Return [x, y] of the center of cell containing provided text 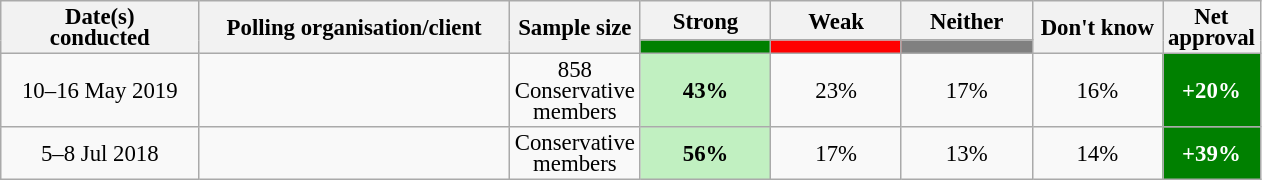
43% [706, 91]
Neither [966, 20]
858 Conservative members [574, 91]
Strong [706, 20]
5–8 Jul 2018 [100, 154]
10–16 May 2019 [100, 91]
Net approval [1212, 28]
Weak [836, 20]
16% [1098, 91]
14% [1098, 154]
Polling organisation/client [354, 28]
Don't know [1098, 28]
Date(s)conducted [100, 28]
13% [966, 154]
Sample size [574, 28]
+20% [1212, 91]
56% [706, 154]
23% [836, 91]
+39% [1212, 154]
Conservative members [574, 154]
